Output the [X, Y] coordinate of the center of the cell containing the given text.  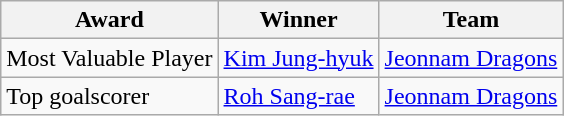
Top goalscorer [110, 96]
Team [471, 20]
Roh Sang-rae [298, 96]
Award [110, 20]
Most Valuable Player [110, 58]
Kim Jung-hyuk [298, 58]
Winner [298, 20]
